Determine the [X, Y] coordinate at the center of the cell enclosing the given text.  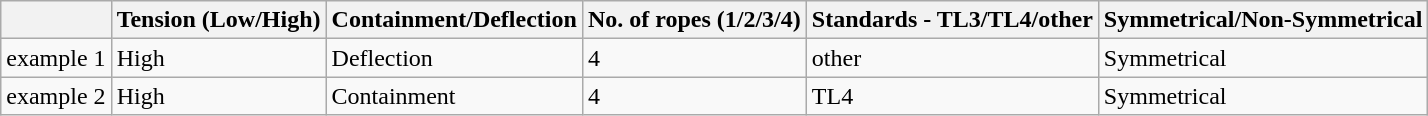
Containment/Deflection [454, 20]
example 2 [56, 96]
Containment [454, 96]
TL4 [952, 96]
No. of ropes (1/2/3/4) [694, 20]
other [952, 58]
Deflection [454, 58]
Standards - TL3/TL4/other [952, 20]
Symmetrical/Non-Symmetrical [1263, 20]
example 1 [56, 58]
Tension (Low/High) [218, 20]
